Return (x, y) of the center of cell containing provided text 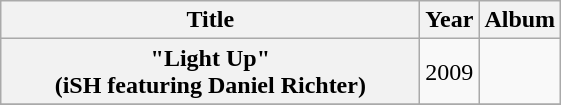
Album (520, 20)
"Light Up" (iSH featuring Daniel Richter) (210, 72)
Year (450, 20)
2009 (450, 72)
Title (210, 20)
